Locate the cell with the specified text and output its (X, Y) center coordinate. 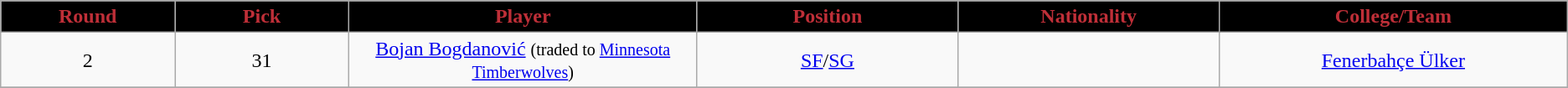
2 (88, 60)
Position (828, 17)
SF/SG (828, 60)
College/Team (1394, 17)
31 (262, 60)
Player (523, 17)
Pick (262, 17)
Bojan Bogdanović (traded to Minnesota Timberwolves) (523, 60)
Fenerbahçe Ülker (1394, 60)
Nationality (1089, 17)
Round (88, 17)
